Scan for the cell matching the given text and deliver its (x, y) coordinate at center. 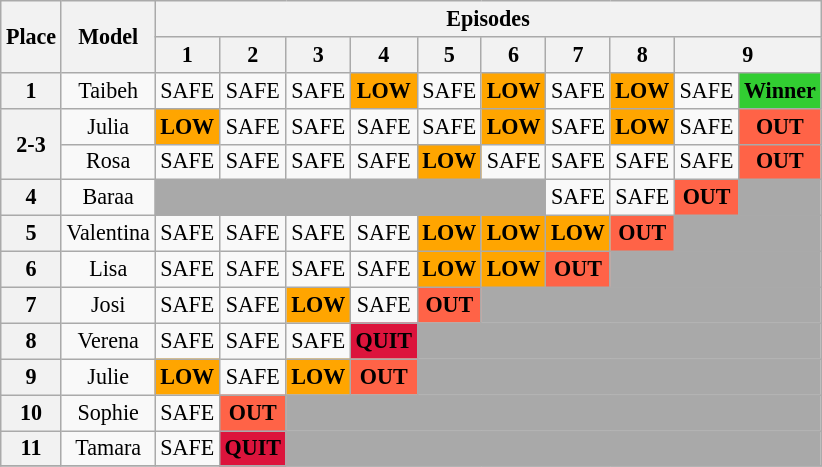
Taibeh (108, 90)
10 (32, 412)
Episodes (488, 18)
Rosa (108, 162)
Tamara (108, 448)
2 (252, 54)
11 (32, 448)
Model (108, 36)
Julia (108, 126)
3 (318, 54)
Winner (780, 90)
Lisa (108, 269)
2-3 (32, 144)
Baraa (108, 198)
Julie (108, 377)
Valentina (108, 233)
Sophie (108, 412)
Place (32, 36)
Josi (108, 305)
Verena (108, 341)
